Return (X, Y) of the center of cell containing provided text 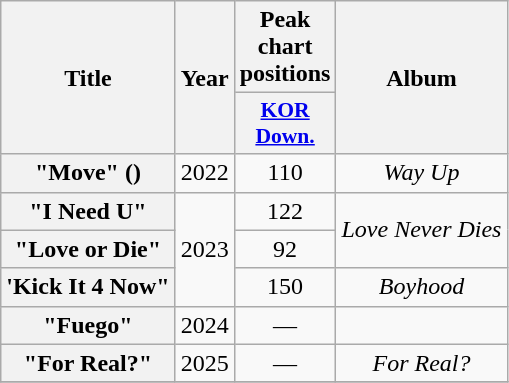
150 (285, 287)
Love Never Dies (422, 230)
'Kick It 4 Now" (88, 287)
2022 (204, 173)
Peak chartpositions (285, 47)
"Move" () (88, 173)
2023 (204, 249)
For Real? (422, 363)
"Fuego" (88, 325)
110 (285, 173)
Way Up (422, 173)
Album (422, 78)
Year (204, 78)
"For Real?" (88, 363)
Title (88, 78)
92 (285, 249)
2024 (204, 325)
2025 (204, 363)
Boyhood (422, 287)
122 (285, 211)
"I Need U" (88, 211)
"Love or Die" (88, 249)
KORDown. (285, 124)
